Scan for the cell matching the given text and deliver its [X, Y] coordinate at center. 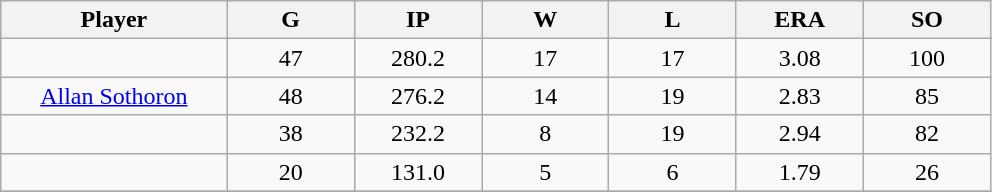
5 [546, 172]
14 [546, 96]
Allan Sothoron [114, 96]
47 [290, 58]
W [546, 20]
G [290, 20]
8 [546, 134]
100 [926, 58]
2.94 [800, 134]
6 [672, 172]
IP [418, 20]
20 [290, 172]
26 [926, 172]
85 [926, 96]
280.2 [418, 58]
3.08 [800, 58]
38 [290, 134]
232.2 [418, 134]
131.0 [418, 172]
SO [926, 20]
276.2 [418, 96]
1.79 [800, 172]
L [672, 20]
ERA [800, 20]
Player [114, 20]
2.83 [800, 96]
82 [926, 134]
48 [290, 96]
